Detect which cell encompasses the target text, then output its (x, y) center coordinate. 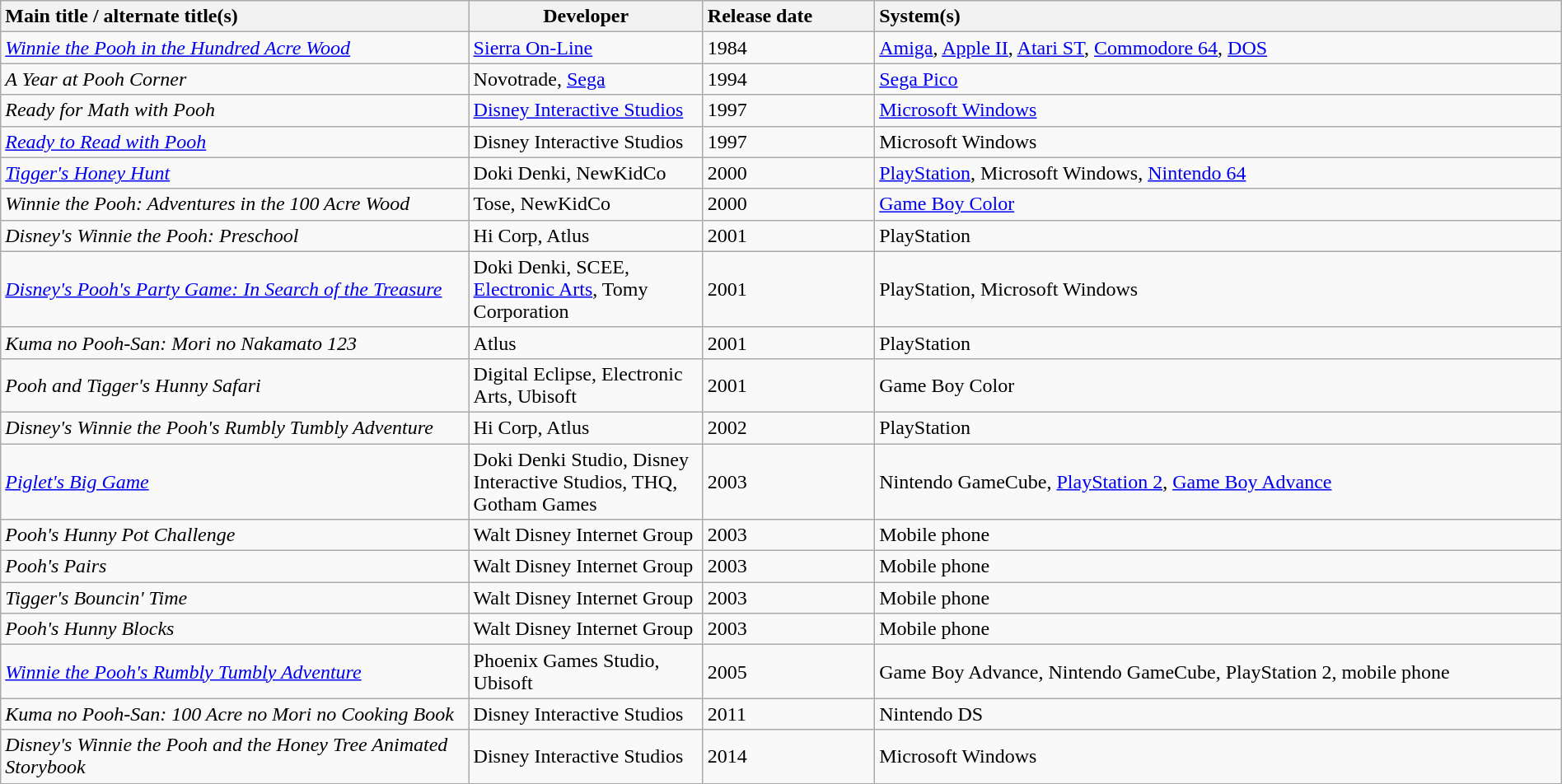
Main title / alternate title(s) (235, 16)
2002 (788, 427)
2014 (788, 756)
Winnie the Pooh in the Hundred Acre Wood (235, 48)
Game Boy Advance, Nintendo GameCube, PlayStation 2, mobile phone (1218, 672)
2011 (788, 714)
Pooh's Hunny Pot Challenge (235, 535)
2005 (788, 672)
1994 (788, 79)
Atlus (586, 343)
PlayStation, Microsoft Windows (1218, 289)
Digital Eclipse, Electronic Arts, Ubisoft (586, 385)
Kuma no Pooh-San: Mori no Nakamato 123 (235, 343)
Ready to Read with Pooh (235, 142)
Developer (586, 16)
Piglet's Big Game (235, 481)
A Year at Pooh Corner (235, 79)
Winnie the Pooh: Adventures in the 100 Acre Wood (235, 204)
Pooh's Pairs (235, 567)
Release date (788, 16)
Disney's Winnie the Pooh and the Honey Tree Animated Storybook (235, 756)
Sierra On-Line (586, 48)
Pooh's Hunny Blocks (235, 629)
Winnie the Pooh's Rumbly Tumbly Adventure (235, 672)
Disney's Winnie the Pooh's Rumbly Tumbly Adventure (235, 427)
Pooh and Tigger's Hunny Safari (235, 385)
PlayStation, Microsoft Windows, Nintendo 64 (1218, 173)
Tose, NewKidCo (586, 204)
Doki Denki, SCEE, Electronic Arts, Tomy Corporation (586, 289)
Nintendo DS (1218, 714)
Kuma no Pooh-San: 100 Acre no Mori no Cooking Book (235, 714)
1984 (788, 48)
Disney's Pooh's Party Game: In Search of the Treasure (235, 289)
Doki Denki, NewKidCo (586, 173)
Disney's Winnie the Pooh: Preschool (235, 236)
Nintendo GameCube, PlayStation 2, Game Boy Advance (1218, 481)
Phoenix Games Studio, Ubisoft (586, 672)
Tigger's Bouncin' Time (235, 598)
Novotrade, Sega (586, 79)
Amiga, Apple II, Atari ST, Commodore 64, DOS (1218, 48)
Ready for Math with Pooh (235, 110)
Doki Denki Studio, Disney Interactive Studios, THQ, Gotham Games (586, 481)
System(s) (1218, 16)
Sega Pico (1218, 79)
Tigger's Honey Hunt (235, 173)
